Capture the cell that displays the provided text and extract its [X, Y] central coordinate. 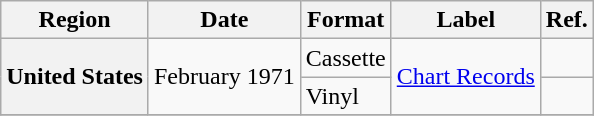
Label [466, 20]
Cassette [346, 58]
February 1971 [224, 77]
Date [224, 20]
Format [346, 20]
Chart Records [466, 77]
United States [75, 77]
Region [75, 20]
Vinyl [346, 96]
Ref. [566, 20]
